Locate the cell with the specified text and output its (X, Y) center coordinate. 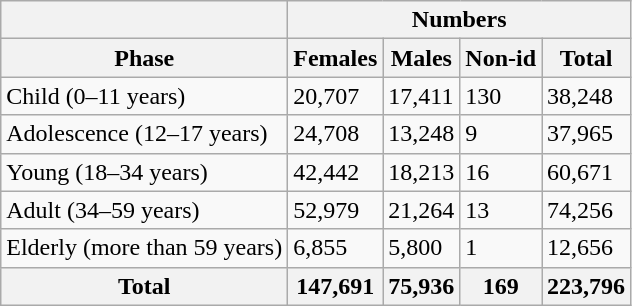
Phase (144, 58)
74,256 (586, 210)
42,442 (336, 172)
Adolescence (12–17 years) (144, 134)
17,411 (422, 96)
52,979 (336, 210)
20,707 (336, 96)
Males (422, 58)
13 (501, 210)
6,855 (336, 248)
18,213 (422, 172)
Child (0–11 years) (144, 96)
38,248 (586, 96)
169 (501, 286)
Elderly (more than 59 years) (144, 248)
37,965 (586, 134)
5,800 (422, 248)
Numbers (460, 20)
1 (501, 248)
12,656 (586, 248)
75,936 (422, 286)
147,691 (336, 286)
Young (18–34 years) (144, 172)
9 (501, 134)
24,708 (336, 134)
Adult (34–59 years) (144, 210)
21,264 (422, 210)
13,248 (422, 134)
223,796 (586, 286)
60,671 (586, 172)
16 (501, 172)
Non-id (501, 58)
Females (336, 58)
130 (501, 96)
